Detect which cell encompasses the target text, then output its (X, Y) center coordinate. 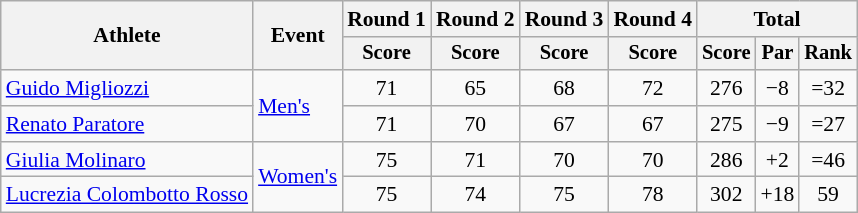
−9 (777, 124)
78 (652, 195)
Renato Paratore (127, 124)
=46 (828, 160)
Giulia Molinaro (127, 160)
−8 (777, 88)
302 (726, 195)
68 (564, 88)
Lucrezia Colombotto Rosso (127, 195)
276 (726, 88)
74 (476, 195)
Guido Migliozzi (127, 88)
=32 (828, 88)
Round 1 (386, 19)
Par (777, 54)
Round 3 (564, 19)
59 (828, 195)
275 (726, 124)
72 (652, 88)
Round 2 (476, 19)
Athlete (127, 36)
Rank (828, 54)
Men's (298, 106)
Round 4 (652, 19)
+18 (777, 195)
65 (476, 88)
+2 (777, 160)
Women's (298, 178)
=27 (828, 124)
Total (777, 19)
Event (298, 36)
286 (726, 160)
